Return the [x, y] coordinate for the center point of the cell that contains the specified text.  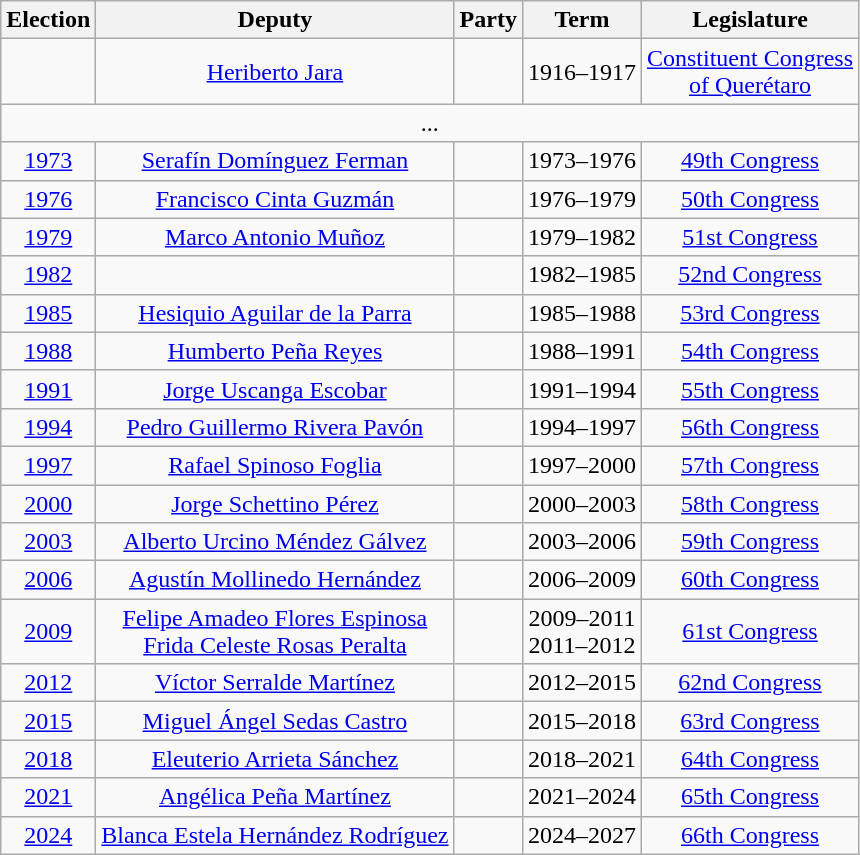
2000–2003 [582, 503]
Legislature [750, 20]
Hesiquio Aguilar de la Parra [275, 313]
1994–1997 [582, 427]
2006 [48, 580]
Víctor Serralde Martínez [275, 683]
Marco Antonio Muñoz [275, 237]
1991 [48, 389]
Jorge Uscanga Escobar [275, 389]
Felipe Amadeo Flores EspinosaFrida Celeste Rosas Peralta [275, 632]
1973 [48, 161]
1988–1991 [582, 351]
1979–1982 [582, 237]
2021–2024 [582, 797]
2009–20112011–2012 [582, 632]
2021 [48, 797]
Rafael Spinoso Foglia [275, 465]
Deputy [275, 20]
53rd Congress [750, 313]
Constituent Congressof Querétaro [750, 72]
Party [488, 20]
Miguel Ángel Sedas Castro [275, 721]
1976 [48, 199]
52nd Congress [750, 275]
2003–2006 [582, 542]
60th Congress [750, 580]
2006–2009 [582, 580]
1994 [48, 427]
2009 [48, 632]
2018–2021 [582, 759]
Angélica Peña Martínez [275, 797]
1979 [48, 237]
56th Congress [750, 427]
2015–2018 [582, 721]
2012–2015 [582, 683]
64th Congress [750, 759]
65th Congress [750, 797]
54th Congress [750, 351]
2018 [48, 759]
Blanca Estela Hernández Rodríguez [275, 835]
1985–1988 [582, 313]
1976–1979 [582, 199]
Serafín Domínguez Ferman [275, 161]
51st Congress [750, 237]
1916–1917 [582, 72]
66th Congress [750, 835]
Francisco Cinta Guzmán [275, 199]
... [430, 123]
Election [48, 20]
1997 [48, 465]
2024–2027 [582, 835]
1988 [48, 351]
2003 [48, 542]
Heriberto Jara [275, 72]
2000 [48, 503]
1982–1985 [582, 275]
59th Congress [750, 542]
2024 [48, 835]
2015 [48, 721]
49th Congress [750, 161]
61st Congress [750, 632]
62nd Congress [750, 683]
55th Congress [750, 389]
Term [582, 20]
57th Congress [750, 465]
Alberto Urcino Méndez Gálvez [275, 542]
Agustín Mollinedo Hernández [275, 580]
63rd Congress [750, 721]
1982 [48, 275]
1997–2000 [582, 465]
1991–1994 [582, 389]
50th Congress [750, 199]
Pedro Guillermo Rivera Pavón [275, 427]
2012 [48, 683]
Eleuterio Arrieta Sánchez [275, 759]
Jorge Schettino Pérez [275, 503]
1985 [48, 313]
58th Congress [750, 503]
1973–1976 [582, 161]
Humberto Peña Reyes [275, 351]
